Output the [x, y] coordinate of the center of the cell containing the given text.  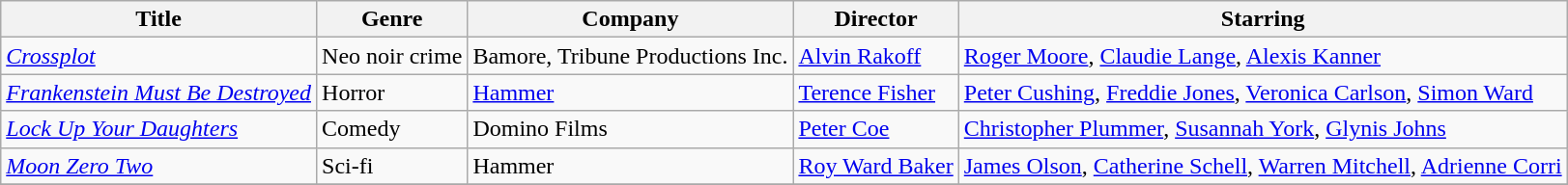
Domino Films [630, 129]
Horror [392, 92]
Title [158, 19]
Peter Cushing, Freddie Jones, Veronica Carlson, Simon Ward [1263, 92]
Genre [392, 19]
Bamore, Tribune Productions Inc. [630, 56]
Peter Coe [875, 129]
Terence Fisher [875, 92]
Sci-fi [392, 166]
Director [875, 19]
Roy Ward Baker [875, 166]
James Olson, Catherine Schell, Warren Mitchell, Adrienne Corri [1263, 166]
Neo noir crime [392, 56]
Crossplot [158, 56]
Company [630, 19]
Alvin Rakoff [875, 56]
Frankenstein Must Be Destroyed [158, 92]
Comedy [392, 129]
Starring [1263, 19]
Roger Moore, Claudie Lange, Alexis Kanner [1263, 56]
Christopher Plummer, Susannah York, Glynis Johns [1263, 129]
Moon Zero Two [158, 166]
Lock Up Your Daughters [158, 129]
